Search for the cell housing the specified text and yield its (X, Y) center coordinate. 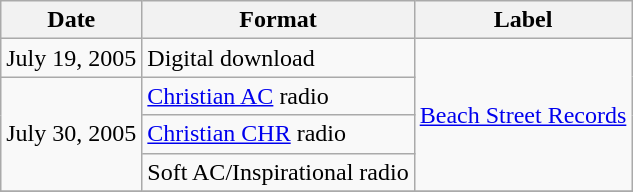
July 30, 2005 (72, 134)
Digital download (278, 58)
Christian CHR radio (278, 134)
Format (278, 20)
Christian AC radio (278, 96)
Label (523, 20)
Beach Street Records (523, 115)
Date (72, 20)
July 19, 2005 (72, 58)
Soft AC/Inspirational radio (278, 172)
